Provide the [X, Y] coordinate of the cell's center where the given text is located.  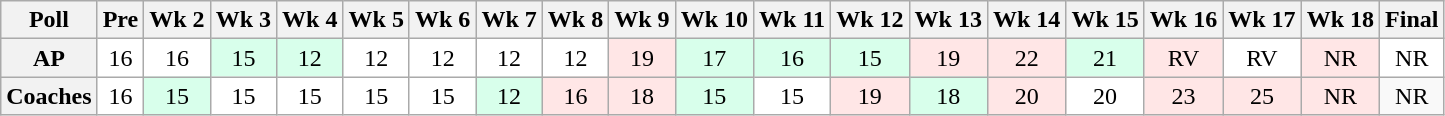
Wk 17 [1262, 20]
Wk 15 [1105, 20]
Wk 16 [1183, 20]
23 [1183, 96]
Wk 11 [792, 20]
21 [1105, 58]
Wk 8 [575, 20]
Poll [49, 20]
25 [1262, 96]
Wk 2 [177, 20]
22 [1026, 58]
17 [714, 58]
Wk 10 [714, 20]
Wk 14 [1026, 20]
Wk 9 [642, 20]
Wk 12 [870, 20]
Wk 3 [243, 20]
Wk 5 [376, 20]
Wk 4 [310, 20]
Wk 6 [442, 20]
Coaches [49, 96]
Wk 18 [1340, 20]
Wk 7 [509, 20]
Wk 13 [948, 20]
AP [49, 58]
Final [1412, 20]
Pre [120, 20]
